Extract the (x, y) coordinate from the center of the cell holding the provided text.  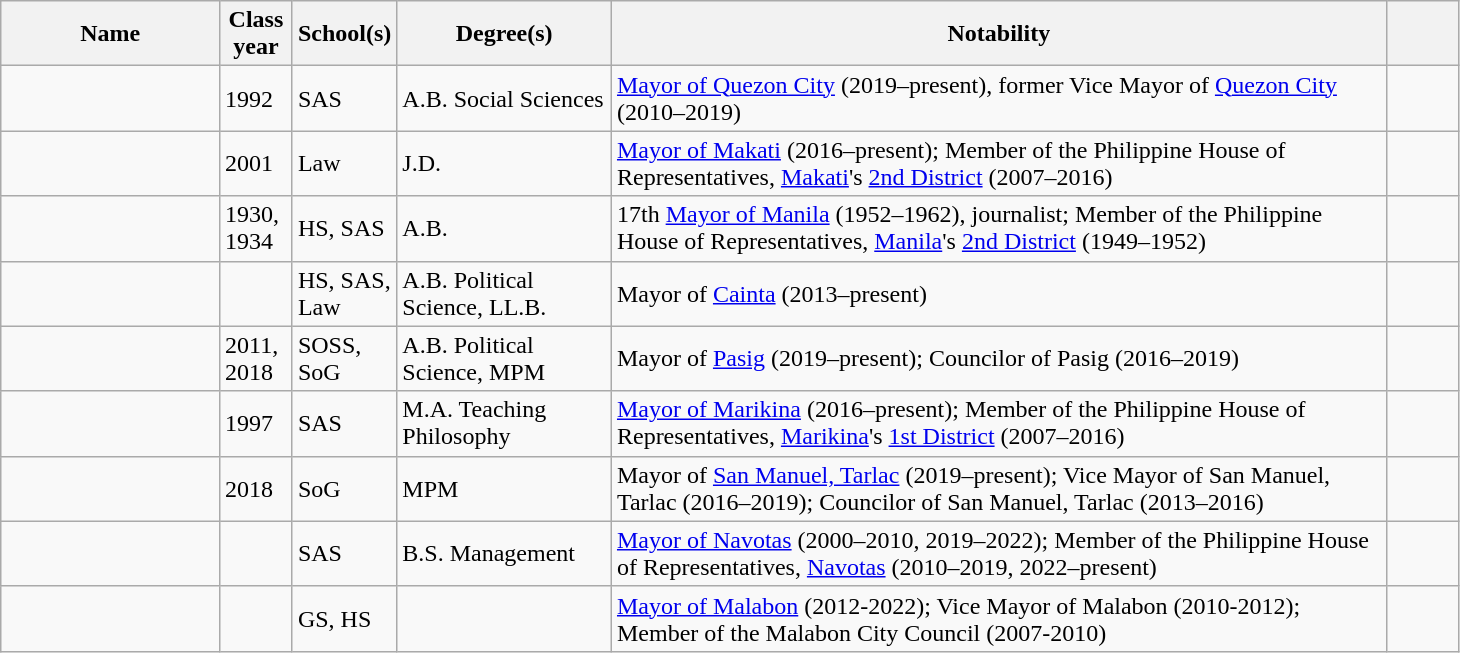
A.B. Political Science, LL.B. (504, 294)
1992 (256, 98)
Notability (998, 34)
2011, 2018 (256, 358)
Mayor of Quezon City (2019–present), former Vice Mayor of Quezon City (2010–2019) (998, 98)
Mayor of San Manuel, Tarlac (2019–present); Vice Mayor of San Manuel, Tarlac (2016–2019); Councilor of San Manuel, Tarlac (2013–2016) (998, 488)
Law (344, 164)
Mayor of Cainta (2013–present) (998, 294)
Mayor of Makati (2016–present); Member of the Philippine House of Representatives, Makati's 2nd District (2007–2016) (998, 164)
1997 (256, 424)
A.B. Social Sciences (504, 98)
Mayor of Navotas (2000–2010, 2019–2022); Member of the Philippine House of Representatives, Navotas (2010–2019, 2022–present) (998, 554)
Mayor of Marikina (2016–present); Member of the Philippine House of Representatives, Marikina's 1st District (2007–2016) (998, 424)
1930, 1934 (256, 228)
B.S. Management (504, 554)
GS, HS (344, 618)
HS, SAS (344, 228)
Degree(s) (504, 34)
J.D. (504, 164)
M.A. Teaching Philosophy (504, 424)
SOSS, SoG (344, 358)
Mayor of Malabon (2012-2022); Vice Mayor of Malabon (2010-2012); Member of the Malabon City Council (2007-2010) (998, 618)
School(s) (344, 34)
A.B. Political Science, MPM (504, 358)
HS, SAS, Law (344, 294)
A.B. (504, 228)
Mayor of Pasig (2019–present); Councilor of Pasig (2016–2019) (998, 358)
2001 (256, 164)
17th Mayor of Manila (1952–1962), journalist; Member of the Philippine House of Representatives, Manila's 2nd District (1949–1952) (998, 228)
Class year (256, 34)
SoG (344, 488)
Name (110, 34)
MPM (504, 488)
2018 (256, 488)
